From the cell containing the given text, extract its center point as (X, Y) coordinate. 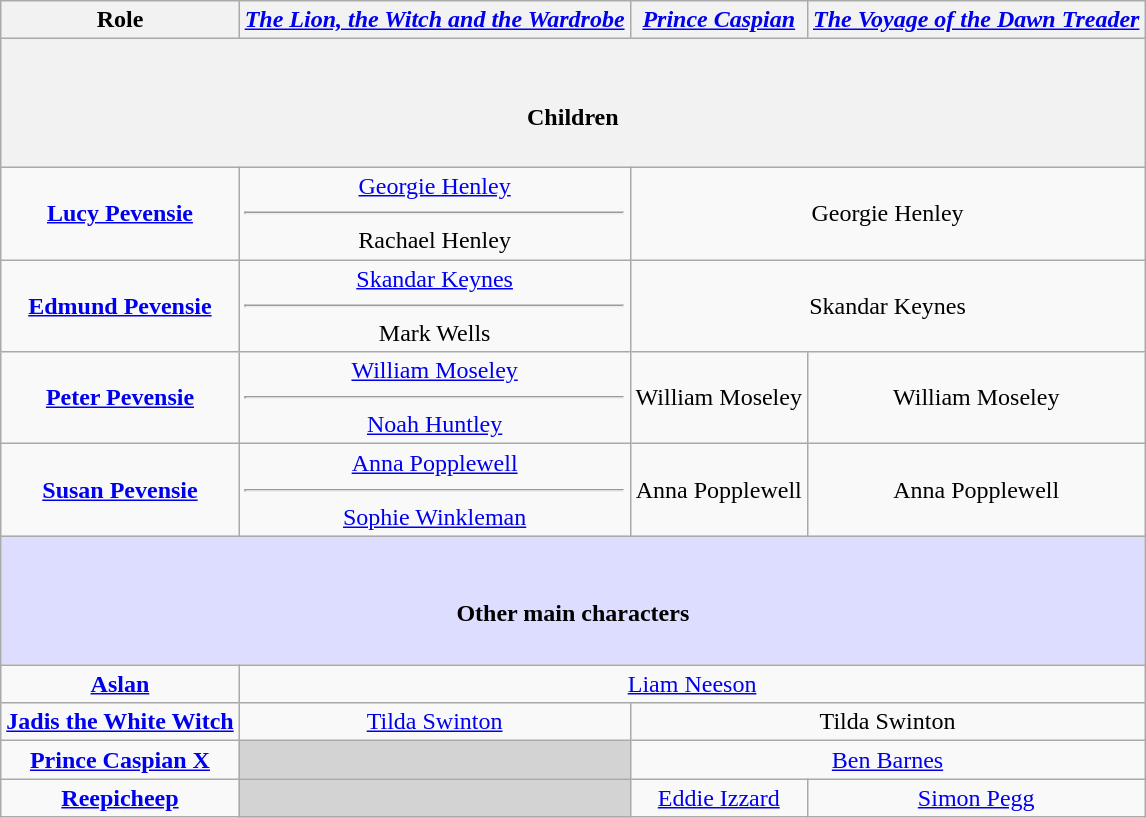
Prince Caspian X (120, 760)
Georgie Henley (888, 214)
Children (573, 104)
Simon Pegg (976, 798)
Georgie HenleyRachael Henley (434, 214)
Role (120, 20)
Anna PopplewellSophie Winkleman (434, 490)
The Voyage of the Dawn Treader (976, 20)
Edmund Pevensie (120, 306)
Liam Neeson (692, 684)
Skandar KeynesMark Wells (434, 306)
Aslan (120, 684)
Eddie Izzard (718, 798)
Peter Pevensie (120, 398)
Other main characters (573, 600)
Ben Barnes (888, 760)
William MoseleyNoah Huntley (434, 398)
Prince Caspian (718, 20)
Jadis the White Witch (120, 722)
Susan Pevensie (120, 490)
Lucy Pevensie (120, 214)
Skandar Keynes (888, 306)
Reepicheep (120, 798)
The Lion, the Witch and the Wardrobe (434, 20)
